For the text-containing cell, return its midpoint in (x, y) coordinate format. 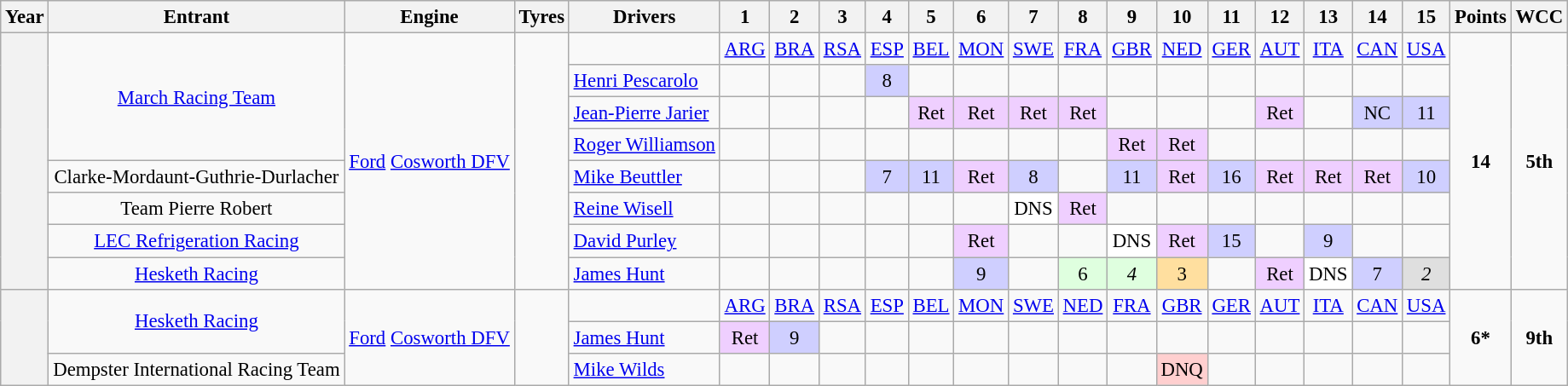
DNQ (1182, 369)
March Racing Team (196, 97)
Drivers (645, 17)
LEC Refrigeration Racing (196, 241)
6* (1480, 337)
Mike Beuttler (645, 177)
Henri Pescarolo (645, 81)
Mike Wilds (645, 369)
16 (1231, 177)
Tyres (541, 17)
Clarke-Mordaunt-Guthrie-Durlacher (196, 177)
Jean-Pierre Jarier (645, 113)
12 (1279, 17)
5 (931, 17)
Year (25, 17)
Dempster International Racing Team (196, 369)
Reine Wisell (645, 209)
9th (1539, 337)
WCC (1539, 17)
Points (1480, 17)
Roger Williamson (645, 145)
1 (745, 17)
David Purley (645, 241)
Team Pierre Robert (196, 209)
NC (1378, 113)
Entrant (196, 17)
13 (1328, 17)
5th (1539, 162)
Engine (430, 17)
